Pinpoint the cell where the given text exists, returning its (x, y) midpoint coordinate. 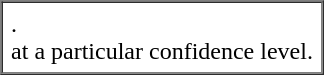
. at a particular confidence level. (162, 38)
